Extract the (X, Y) coordinate from the center of the cell holding the provided text.  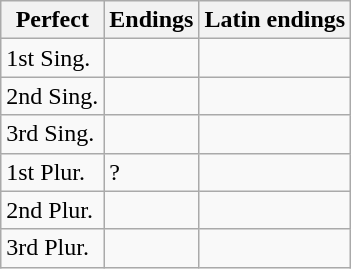
3rd Sing. (52, 134)
3rd Plur. (52, 248)
Latin endings (275, 20)
1st Plur. (52, 172)
2nd Sing. (52, 96)
Perfect (52, 20)
? (152, 172)
2nd Plur. (52, 210)
Endings (152, 20)
1st Sing. (52, 58)
